Pinpoint the cell where the given text exists, returning its (x, y) midpoint coordinate. 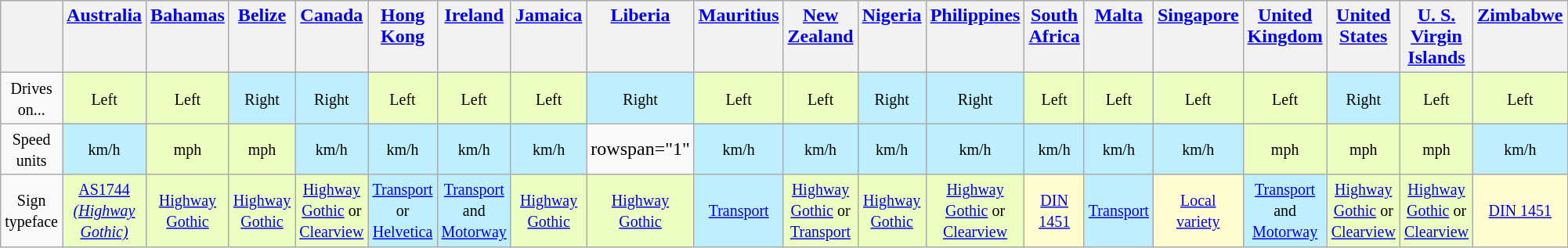
South Africa (1054, 37)
Australia (105, 37)
Hong Kong (403, 37)
Malta (1118, 37)
New Zealand (821, 37)
Sign typeface (31, 210)
Zimbabwe (1520, 37)
Canada (332, 37)
Nigeria (891, 37)
Jamaica (548, 37)
Liberia (641, 37)
United States (1363, 37)
Speed units (31, 149)
Singapore (1198, 37)
Mauritius (739, 37)
Belize (262, 37)
Transport or Helvetica (403, 210)
U. S. Virgin Islands (1436, 37)
Ireland (474, 37)
rowspan="1" (641, 149)
AS1744 (Highway Gothic) (105, 210)
Bahamas (188, 37)
Local variety (1198, 210)
Highway Gothic or Transport (821, 210)
Drives on... (31, 99)
United Kingdom (1284, 37)
Philippines (975, 37)
